Locate the cell with the specified text and output its (X, Y) center coordinate. 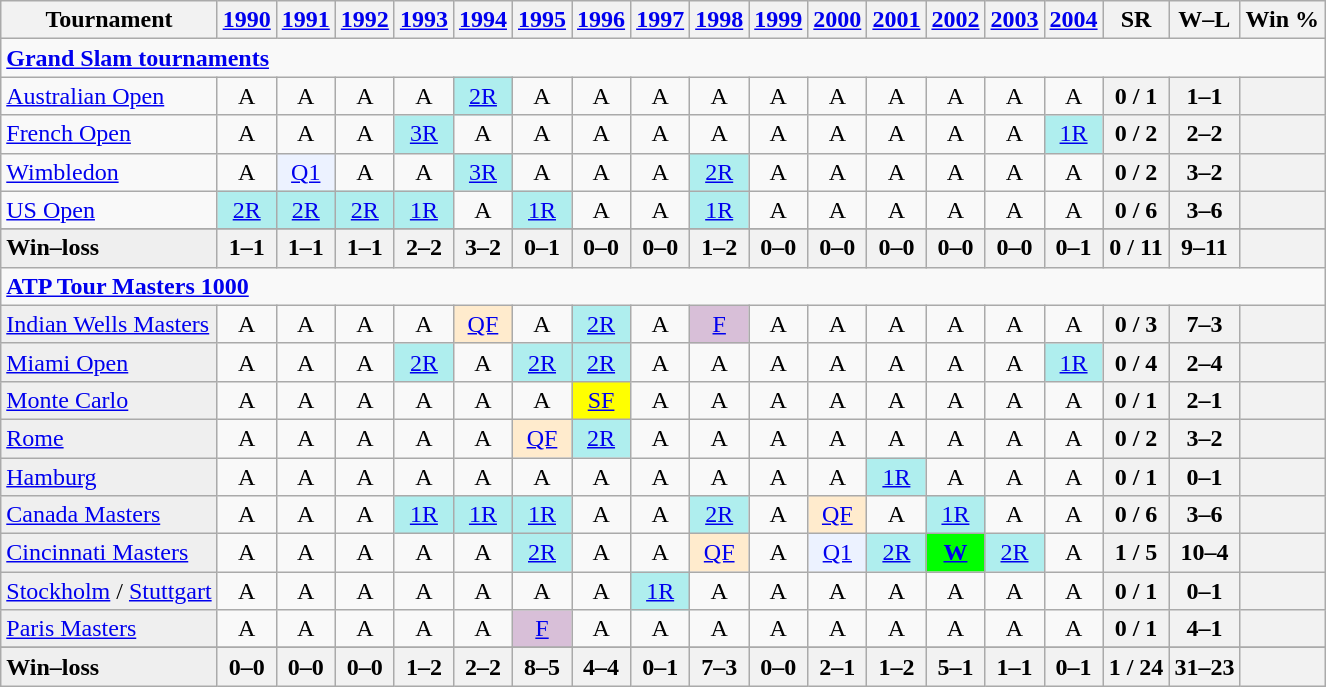
1992 (364, 20)
1993 (424, 20)
French Open (109, 134)
4–4 (602, 667)
1994 (482, 20)
W–L (1204, 20)
4–1 (1204, 629)
1 / 5 (1136, 553)
Canada Masters (109, 515)
1 / 24 (1136, 667)
0 / 4 (1136, 362)
Stockholm / Stuttgart (109, 591)
2004 (1074, 20)
10–4 (1204, 553)
Hamburg (109, 477)
SF (602, 400)
1997 (660, 20)
1998 (720, 20)
Monte Carlo (109, 400)
2000 (838, 20)
ATP Tour Masters 1000 (663, 286)
9–11 (1204, 248)
2002 (956, 20)
8–5 (542, 667)
Win % (1282, 20)
2–4 (1204, 362)
Indian Wells Masters (109, 324)
US Open (109, 210)
2003 (1014, 20)
31–23 (1204, 667)
W (956, 553)
1999 (778, 20)
1995 (542, 20)
Grand Slam tournaments (663, 58)
Australian Open (109, 96)
1996 (602, 20)
0 / 11 (1136, 248)
1991 (306, 20)
Paris Masters (109, 629)
Tournament (109, 20)
2001 (896, 20)
SR (1136, 20)
Rome (109, 438)
5–1 (956, 667)
0 / 3 (1136, 324)
1990 (246, 20)
Cincinnati Masters (109, 553)
Wimbledon (109, 172)
Miami Open (109, 362)
